Capture the cell that displays the provided text and extract its [X, Y] central coordinate. 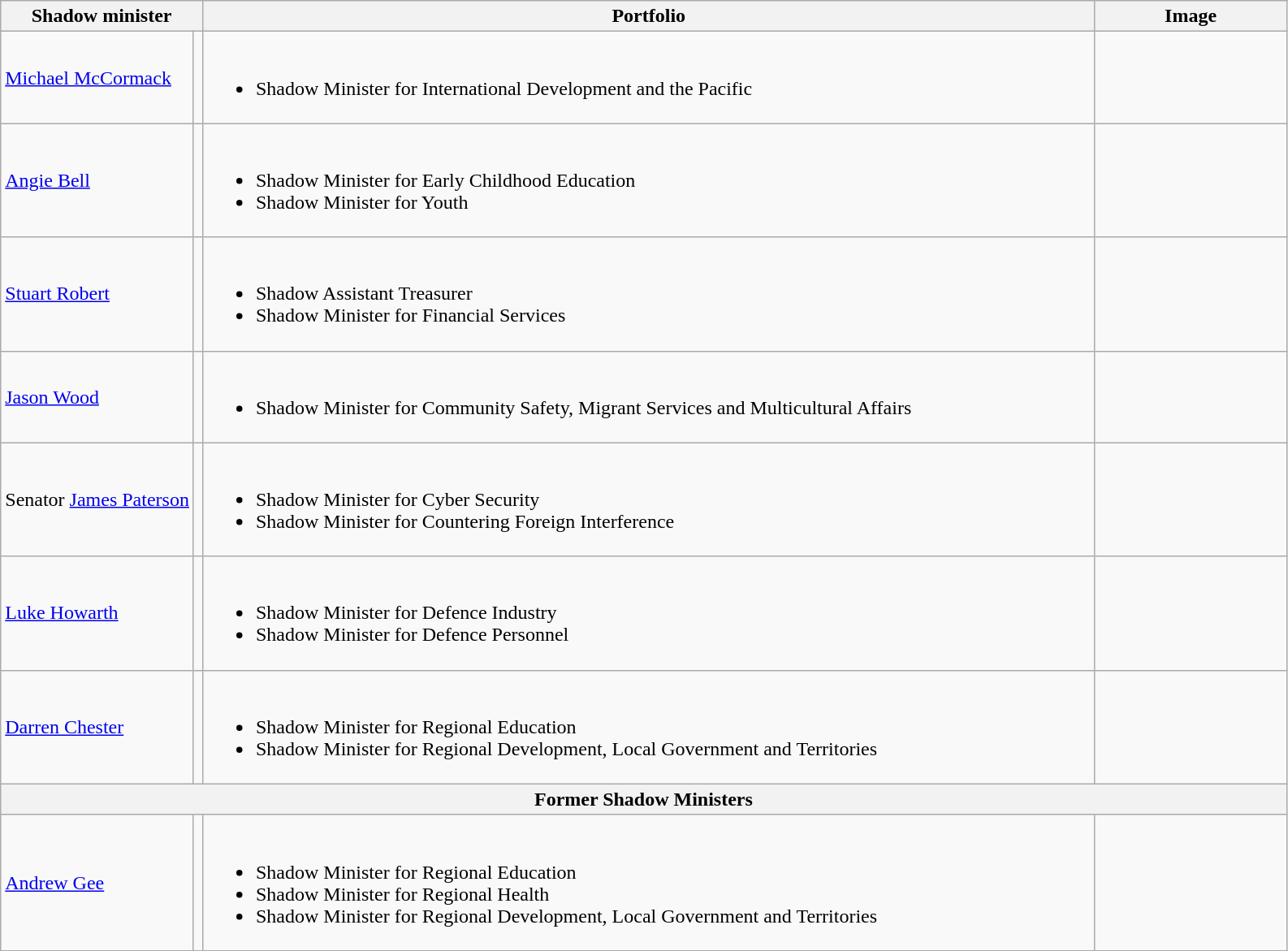
Image [1191, 16]
Angie Bell [97, 180]
Shadow Minister for Community Safety, Migrant Services and Multicultural Affairs [648, 396]
Shadow Assistant TreasurerShadow Minister for Financial Services [648, 294]
Shadow Minister for Early Childhood EducationShadow Minister for Youth [648, 180]
Darren Chester [97, 727]
Shadow Minister for Defence IndustryShadow Minister for Defence Personnel [648, 613]
Portfolio [648, 16]
Shadow minister [102, 16]
Andrew Gee [97, 882]
Stuart Robert [97, 294]
Shadow Minister for Regional Education Shadow Minister for Regional Health Shadow Minister for Regional Development, Local Government and Territories [648, 882]
Senator James Paterson [97, 499]
Shadow Minister for Regional Education Shadow Minister for Regional Development, Local Government and Territories [648, 727]
Luke Howarth [97, 613]
Jason Wood [97, 396]
Michael McCormack [97, 78]
Shadow Minister for Cyber SecurityShadow Minister for Countering Foreign Interference [648, 499]
Shadow Minister for International Development and the Pacific [648, 78]
Former Shadow Ministers [643, 799]
